For the text-containing cell, return its midpoint in [X, Y] coordinate format. 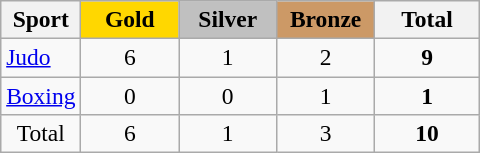
2 [326, 57]
Sport [41, 19]
10 [428, 133]
Gold [130, 19]
Judo [41, 57]
3 [326, 133]
9 [428, 57]
Boxing [41, 95]
Bronze [326, 19]
Silver [228, 19]
